Provide the [X, Y] coordinate of the cell's center where the given text is located.  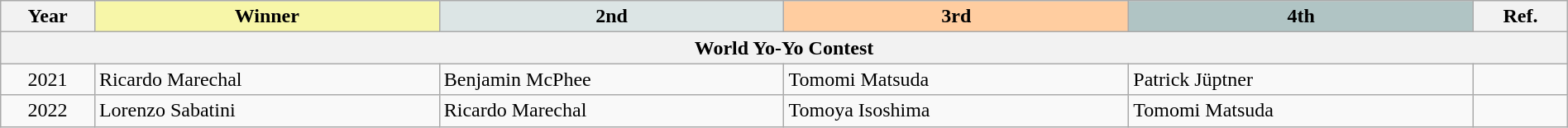
3rd [956, 17]
Patrick Jüptner [1302, 79]
2022 [48, 111]
4th [1302, 17]
2021 [48, 79]
Tomoya Isoshima [956, 111]
2nd [612, 17]
Year [48, 17]
Ref. [1521, 17]
Winner [266, 17]
World Yo-Yo Contest [784, 48]
Lorenzo Sabatini [266, 111]
Benjamin McPhee [612, 79]
